Determine the [X, Y] coordinate at the center of the cell enclosing the given text.  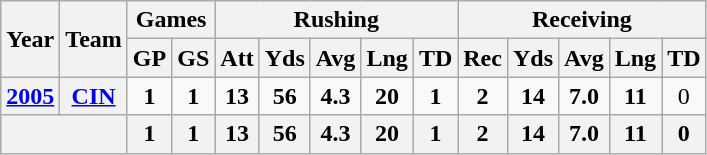
Receiving [582, 20]
GS [194, 58]
Att [237, 58]
Games [170, 20]
Rushing [336, 20]
Team [94, 39]
CIN [94, 96]
Year [30, 39]
GP [149, 58]
2005 [30, 96]
Rec [483, 58]
